Output the [x, y] coordinate of the center of the cell containing the given text.  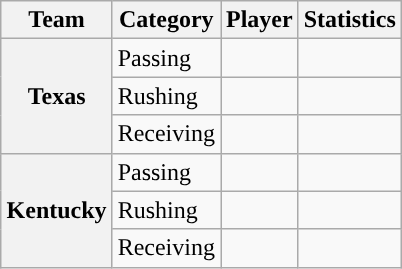
Kentucky [56, 210]
Texas [56, 96]
Team [56, 20]
Category [166, 20]
Statistics [350, 20]
Player [259, 20]
